Identify which cell holds the provided text, then report its (X, Y) central coordinate. 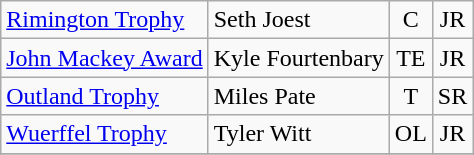
T (410, 96)
OL (410, 134)
Rimington Trophy (104, 20)
Tyler Witt (298, 134)
C (410, 20)
SR (452, 96)
Wuerffel Trophy (104, 134)
TE (410, 58)
Seth Joest (298, 20)
John Mackey Award (104, 58)
Miles Pate (298, 96)
Kyle Fourtenbary (298, 58)
Outland Trophy (104, 96)
